Determine the (x, y) coordinate at the center of the cell enclosing the given text.  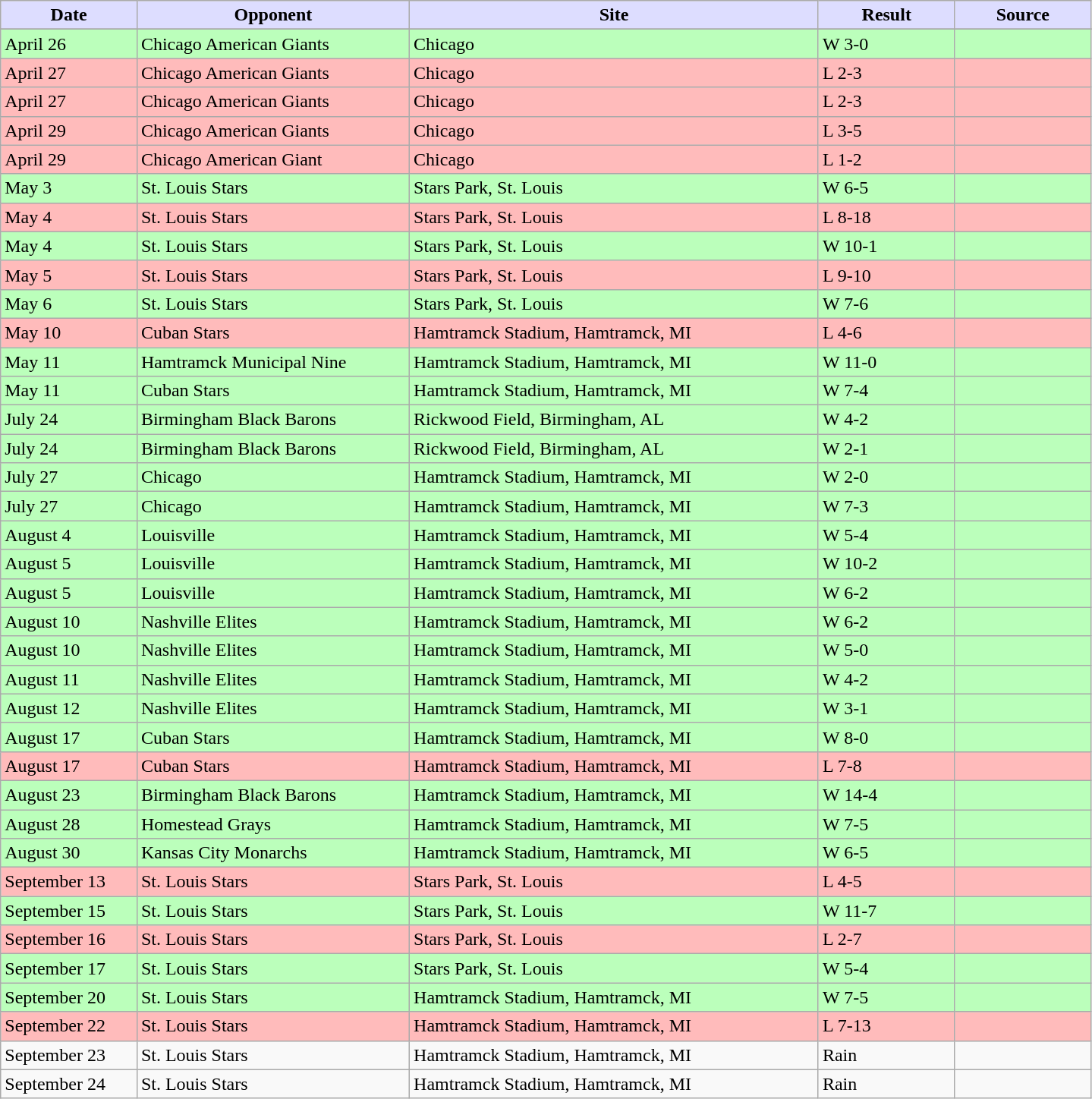
September 13 (69, 882)
L 3-5 (886, 131)
August 30 (69, 853)
W 7-3 (886, 506)
September 20 (69, 997)
W 10-1 (886, 246)
May 10 (69, 332)
L 9-10 (886, 275)
Result (886, 15)
May 3 (69, 188)
August 28 (69, 823)
Homestead Grays (273, 823)
May 5 (69, 275)
W 10-2 (886, 564)
September 23 (69, 1055)
W 3-1 (886, 708)
L 4-5 (886, 882)
September 17 (69, 968)
Hamtramck Municipal Nine (273, 362)
W 2-0 (886, 477)
W 14-4 (886, 795)
August 4 (69, 535)
September 15 (69, 911)
L 8-18 (886, 217)
August 23 (69, 795)
Opponent (273, 15)
August 11 (69, 679)
W 3-0 (886, 44)
September 16 (69, 940)
August 12 (69, 708)
September 22 (69, 1026)
L 7-8 (886, 766)
Source (1023, 15)
May 6 (69, 304)
W 11-0 (886, 362)
April 26 (69, 44)
W 8-0 (886, 737)
L 1-2 (886, 159)
L 7-13 (886, 1026)
Chicago American Giant (273, 159)
Site (615, 15)
W 5-0 (886, 650)
W 11-7 (886, 911)
Date (69, 15)
L 2-7 (886, 940)
W 7-4 (886, 391)
Kansas City Monarchs (273, 853)
W 7-6 (886, 304)
September 24 (69, 1084)
L 4-6 (886, 332)
W 2-1 (886, 449)
